Pinpoint the cell where the given text exists, returning its (X, Y) midpoint coordinate. 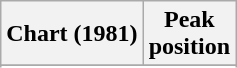
Chart (1981) (72, 34)
Peakposition (189, 34)
